Determine the [X, Y] coordinate at the center of the cell enclosing the given text.  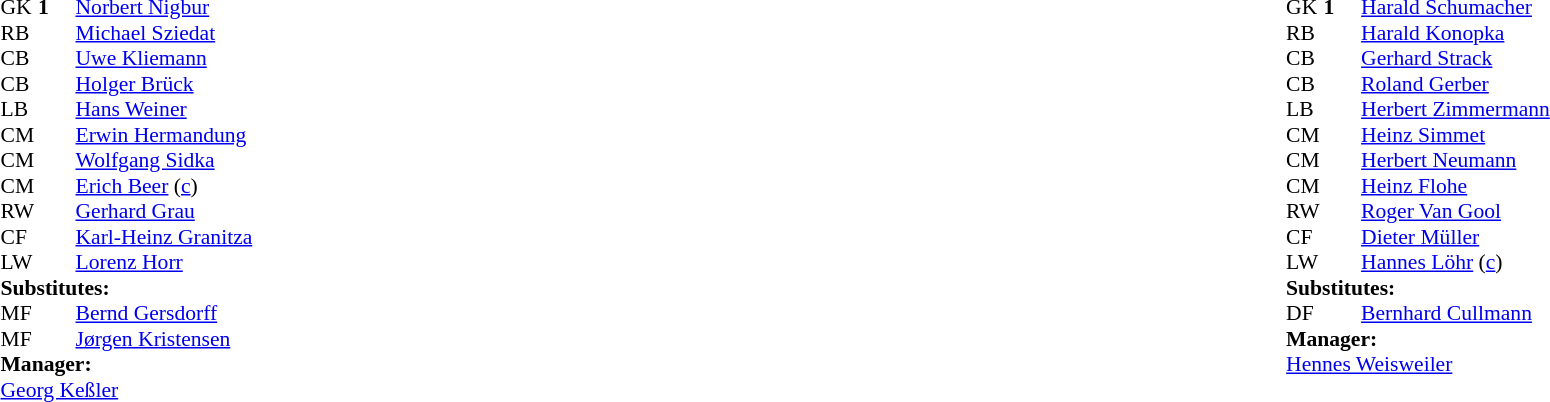
Erwin Hermandung [164, 135]
Erich Beer (c) [164, 186]
Hennes Weisweiler [1418, 365]
Michael Sziedat [164, 33]
Wolfgang Sidka [164, 161]
Roland Gerber [1456, 84]
Uwe Kliemann [164, 59]
Jørgen Kristensen [164, 339]
Gerhard Strack [1456, 59]
Gerhard Grau [164, 211]
Roger Van Gool [1456, 211]
Holger Brück [164, 84]
Lorenz Horr [164, 263]
Heinz Flohe [1456, 186]
Bernhard Cullmann [1456, 313]
Hans Weiner [164, 109]
DF [1305, 313]
Harald Konopka [1456, 33]
Dieter Müller [1456, 237]
Herbert Zimmermann [1456, 109]
Karl-Heinz Granitza [164, 237]
Herbert Neumann [1456, 161]
Hannes Löhr (c) [1456, 263]
Bernd Gersdorff [164, 313]
Heinz Simmet [1456, 135]
